Detect which cell encompasses the target text, then output its [x, y] center coordinate. 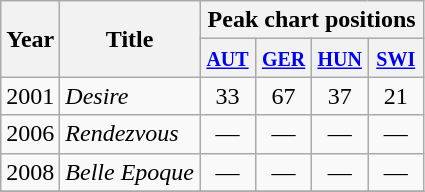
Year [30, 39]
2006 [30, 134]
33 [228, 96]
37 [340, 96]
2008 [30, 172]
2001 [30, 96]
Belle Epoque [130, 172]
AUT [228, 58]
SWI [396, 58]
Rendezvous [130, 134]
21 [396, 96]
67 [284, 96]
Title [130, 39]
Desire [130, 96]
Peak chart positions [312, 20]
HUN [340, 58]
GER [284, 58]
